Detect which cell encompasses the target text, then output its [X, Y] center coordinate. 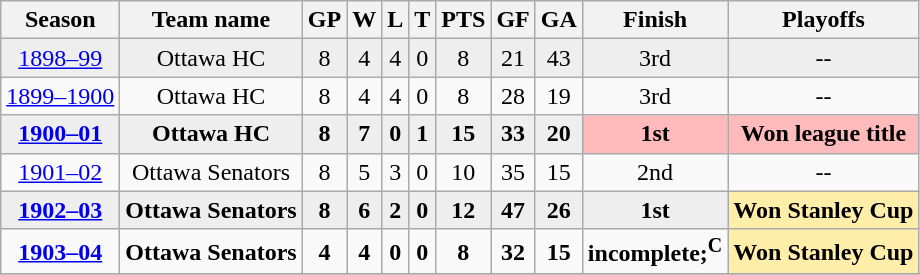
32 [513, 252]
Won league title [824, 134]
5 [364, 172]
28 [513, 96]
2 [396, 210]
Season [60, 20]
GF [513, 20]
1900–01 [60, 134]
1899–1900 [60, 96]
2nd [655, 172]
GA [558, 20]
Playoffs [824, 20]
47 [513, 210]
T [422, 20]
1898–99 [60, 58]
19 [558, 96]
35 [513, 172]
1903–04 [60, 252]
7 [364, 134]
6 [364, 210]
Finish [655, 20]
10 [464, 172]
20 [558, 134]
GP [324, 20]
L [396, 20]
12 [464, 210]
1902–03 [60, 210]
W [364, 20]
43 [558, 58]
1901–02 [60, 172]
PTS [464, 20]
26 [558, 210]
incomplete;C [655, 252]
3 [396, 172]
1 [422, 134]
21 [513, 58]
Team name [211, 20]
33 [513, 134]
